Provide the (X, Y) coordinate of the cell's center where the given text is located.  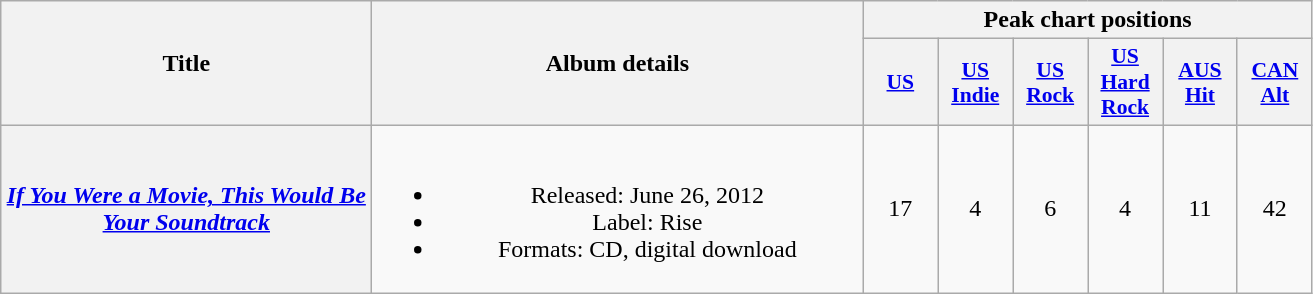
17 (900, 208)
Album details (618, 64)
CANAlt (1274, 82)
US (900, 82)
Peak chart positions (1088, 20)
42 (1274, 208)
Title (186, 64)
AUSHit (1200, 82)
Released: June 26, 2012Label: RiseFormats: CD, digital download (618, 208)
US Indie (976, 82)
11 (1200, 208)
US Hard Rock (1126, 82)
6 (1050, 208)
US Rock (1050, 82)
If You Were a Movie, This Would Be Your Soundtrack (186, 208)
